Pinpoint the cell where the given text exists, returning its [x, y] midpoint coordinate. 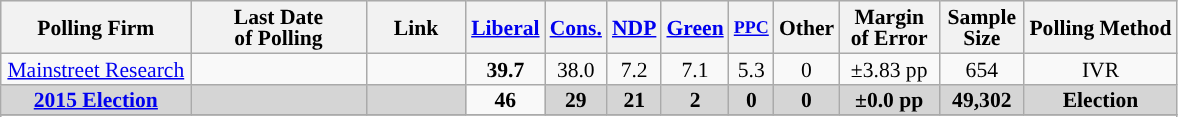
PPC [752, 27]
2015 Election [96, 100]
7.1 [694, 68]
Cons. [576, 27]
IVR [1100, 68]
SampleSize [982, 27]
Other [806, 27]
49,302 [982, 100]
Polling Firm [96, 27]
29 [576, 100]
5.3 [752, 68]
38.0 [576, 68]
Liberal [505, 27]
21 [634, 100]
Polling Method [1100, 27]
±0.0 pp [889, 100]
46 [505, 100]
Link [416, 27]
39.7 [505, 68]
Election [1100, 100]
NDP [634, 27]
±3.83 pp [889, 68]
7.2 [634, 68]
654 [982, 68]
Last Dateof Polling [278, 27]
Green [694, 27]
Mainstreet Research [96, 68]
Marginof Error [889, 27]
2 [694, 100]
